Detect which cell encompasses the target text, then output its (X, Y) center coordinate. 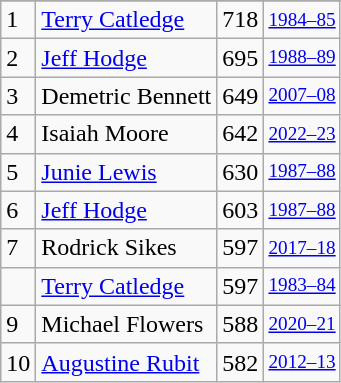
9 (18, 324)
2017–18 (302, 248)
630 (240, 172)
Augustine Rubit (126, 362)
1984–85 (302, 20)
1 (18, 20)
Rodrick Sikes (126, 248)
2 (18, 58)
4 (18, 134)
7 (18, 248)
Junie Lewis (126, 172)
1988–89 (302, 58)
1983–84 (302, 286)
6 (18, 210)
Michael Flowers (126, 324)
5 (18, 172)
2007–08 (302, 96)
3 (18, 96)
582 (240, 362)
603 (240, 210)
Demetric Bennett (126, 96)
Isaiah Moore (126, 134)
2020–21 (302, 324)
2022–23 (302, 134)
649 (240, 96)
695 (240, 58)
642 (240, 134)
588 (240, 324)
10 (18, 362)
2012–13 (302, 362)
718 (240, 20)
